Capture the cell that displays the provided text and extract its (x, y) central coordinate. 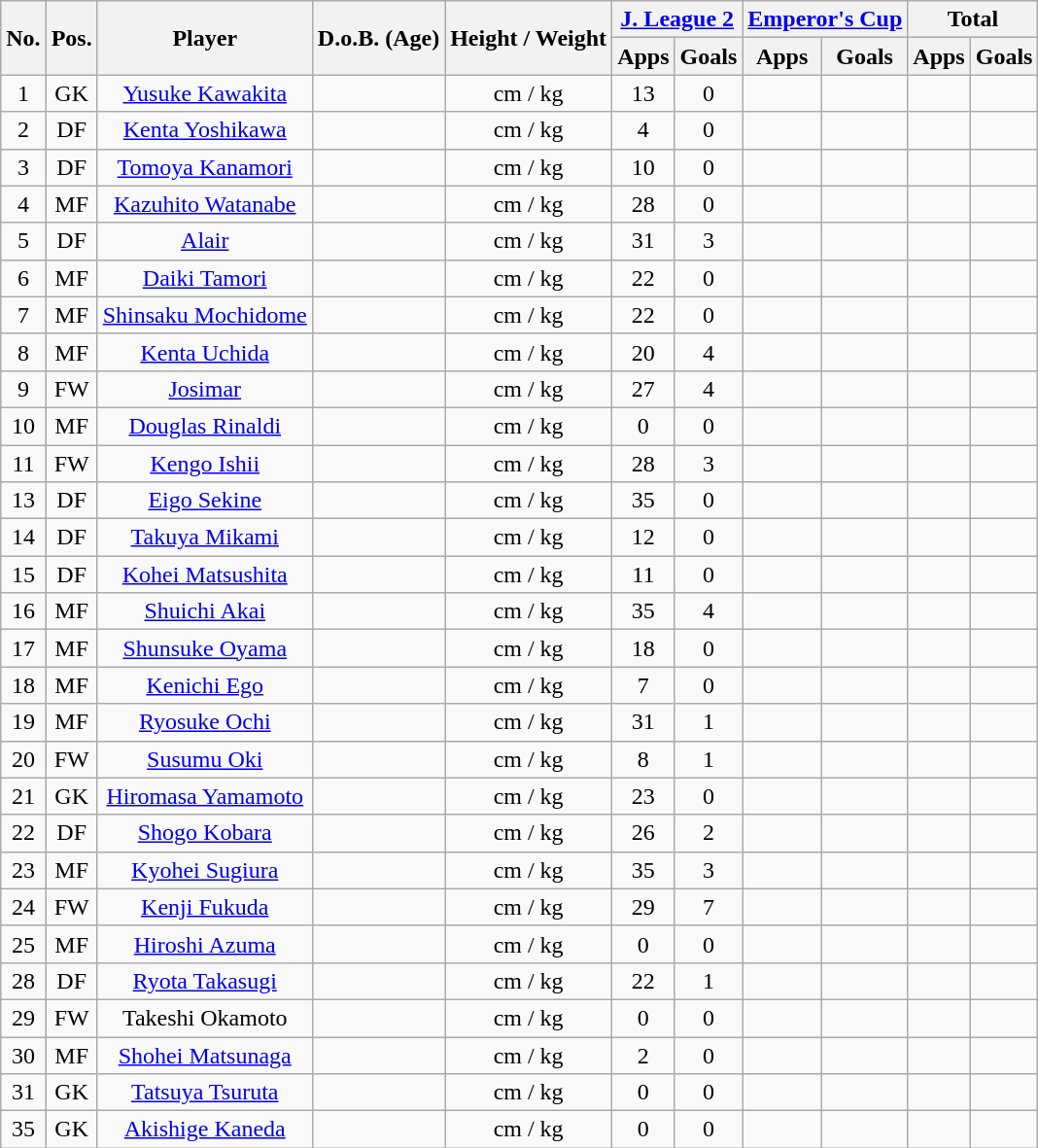
No. (23, 38)
Douglas Rinaldi (204, 426)
14 (23, 538)
Kengo Ishii (204, 464)
Shogo Kobara (204, 833)
Kyohei Sugiura (204, 870)
27 (643, 389)
6 (23, 278)
Shunsuke Oyama (204, 648)
J. League 2 (677, 19)
Alair (204, 241)
26 (643, 833)
Kenichi Ego (204, 685)
Hiromasa Yamamoto (204, 796)
Takeshi Okamoto (204, 1018)
Shuichi Akai (204, 611)
15 (23, 574)
Yusuke Kawakita (204, 93)
Player (204, 38)
19 (23, 722)
Eigo Sekine (204, 501)
Shinsaku Mochidome (204, 315)
Kenta Uchida (204, 352)
17 (23, 648)
Ryota Takasugi (204, 981)
Emperor's Cup (825, 19)
Kazuhito Watanabe (204, 204)
5 (23, 241)
Tomoya Kanamori (204, 167)
Pos. (72, 38)
Daiki Tamori (204, 278)
Kohei Matsushita (204, 574)
25 (23, 944)
Takuya Mikami (204, 538)
21 (23, 796)
16 (23, 611)
Ryosuke Ochi (204, 722)
Height / Weight (529, 38)
Hiroshi Azuma (204, 944)
Akishige Kaneda (204, 1130)
Josimar (204, 389)
12 (643, 538)
Susumu Oki (204, 759)
Kenji Fukuda (204, 907)
D.o.B. (Age) (378, 38)
24 (23, 907)
Shohei Matsunaga (204, 1055)
Kenta Yoshikawa (204, 130)
Tatsuya Tsuruta (204, 1093)
Total (973, 19)
9 (23, 389)
30 (23, 1055)
